Detect which cell encompasses the target text, then output its [X, Y] center coordinate. 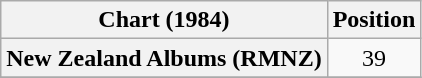
New Zealand Albums (RMNZ) [164, 58]
Chart (1984) [164, 20]
39 [374, 58]
Position [374, 20]
